Search for the cell housing the specified text and yield its [x, y] center coordinate. 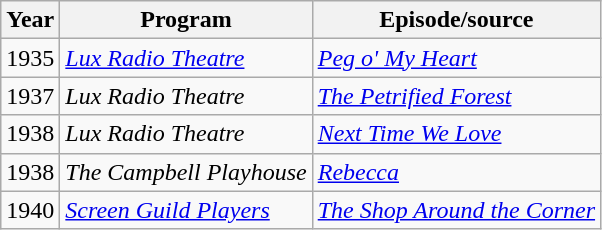
Screen Guild Players [186, 210]
Rebecca [456, 172]
Episode/source [456, 20]
The Campbell Playhouse [186, 172]
Peg o' My Heart [456, 58]
1940 [30, 210]
The Petrified Forest [456, 96]
1935 [30, 58]
1937 [30, 96]
The Shop Around the Corner [456, 210]
Next Time We Love [456, 134]
Program [186, 20]
Year [30, 20]
